Search for the cell housing the specified text and yield its (x, y) center coordinate. 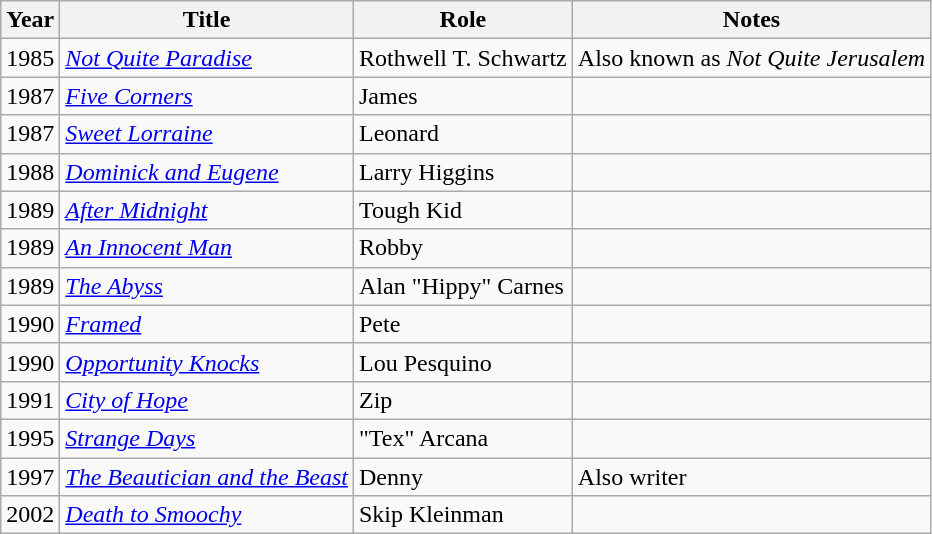
Also writer (751, 477)
Larry Higgins (462, 172)
Role (462, 20)
1997 (30, 477)
1985 (30, 58)
Zip (462, 400)
Denny (462, 477)
Title (207, 20)
2002 (30, 515)
An Innocent Man (207, 248)
Also known as Not Quite Jerusalem (751, 58)
Pete (462, 324)
Lou Pesquino (462, 362)
Strange Days (207, 438)
Five Corners (207, 96)
Sweet Lorraine (207, 134)
Framed (207, 324)
Year (30, 20)
James (462, 96)
The Abyss (207, 286)
After Midnight (207, 210)
Death to Smoochy (207, 515)
Robby (462, 248)
Rothwell T. Schwartz (462, 58)
Leonard (462, 134)
1991 (30, 400)
Tough Kid (462, 210)
The Beautician and the Beast (207, 477)
Alan "Hippy" Carnes (462, 286)
Skip Kleinman (462, 515)
1995 (30, 438)
"Tex" Arcana (462, 438)
Notes (751, 20)
Opportunity Knocks (207, 362)
Not Quite Paradise (207, 58)
City of Hope (207, 400)
1988 (30, 172)
Dominick and Eugene (207, 172)
